Pinpoint the cell where the given text exists, returning its [x, y] midpoint coordinate. 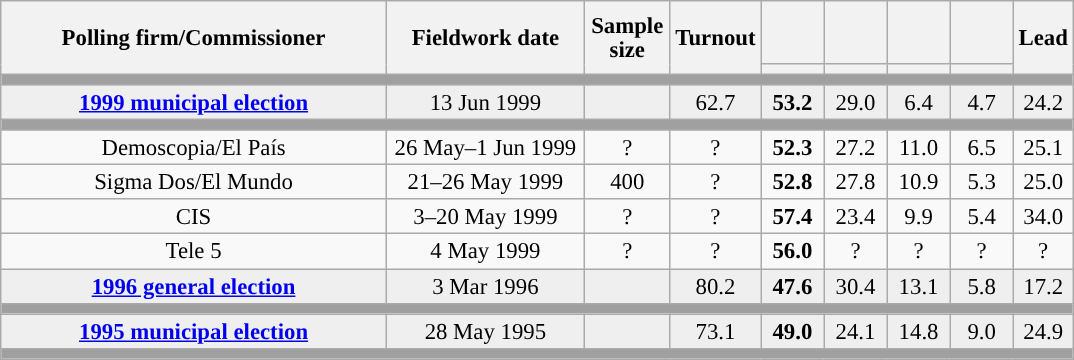
3–20 May 1999 [485, 218]
Turnout [716, 38]
80.2 [716, 286]
9.0 [982, 332]
9.9 [918, 218]
5.3 [982, 182]
14.8 [918, 332]
Lead [1043, 38]
34.0 [1043, 218]
30.4 [856, 286]
CIS [194, 218]
1999 municipal election [194, 102]
52.8 [792, 182]
25.0 [1043, 182]
1996 general election [194, 286]
Tele 5 [194, 252]
400 [627, 182]
29.0 [856, 102]
Demoscopia/El País [194, 148]
5.4 [982, 218]
4 May 1999 [485, 252]
23.4 [856, 218]
1995 municipal election [194, 332]
13.1 [918, 286]
57.4 [792, 218]
56.0 [792, 252]
11.0 [918, 148]
24.2 [1043, 102]
25.1 [1043, 148]
6.5 [982, 148]
5.8 [982, 286]
62.7 [716, 102]
3 Mar 1996 [485, 286]
Sigma Dos/El Mundo [194, 182]
27.8 [856, 182]
Sample size [627, 38]
26 May–1 Jun 1999 [485, 148]
27.2 [856, 148]
28 May 1995 [485, 332]
21–26 May 1999 [485, 182]
6.4 [918, 102]
4.7 [982, 102]
49.0 [792, 332]
10.9 [918, 182]
47.6 [792, 286]
Polling firm/Commissioner [194, 38]
24.1 [856, 332]
73.1 [716, 332]
Fieldwork date [485, 38]
13 Jun 1999 [485, 102]
17.2 [1043, 286]
53.2 [792, 102]
52.3 [792, 148]
24.9 [1043, 332]
